Extract the [X, Y] coordinate from the center of the cell holding the provided text.  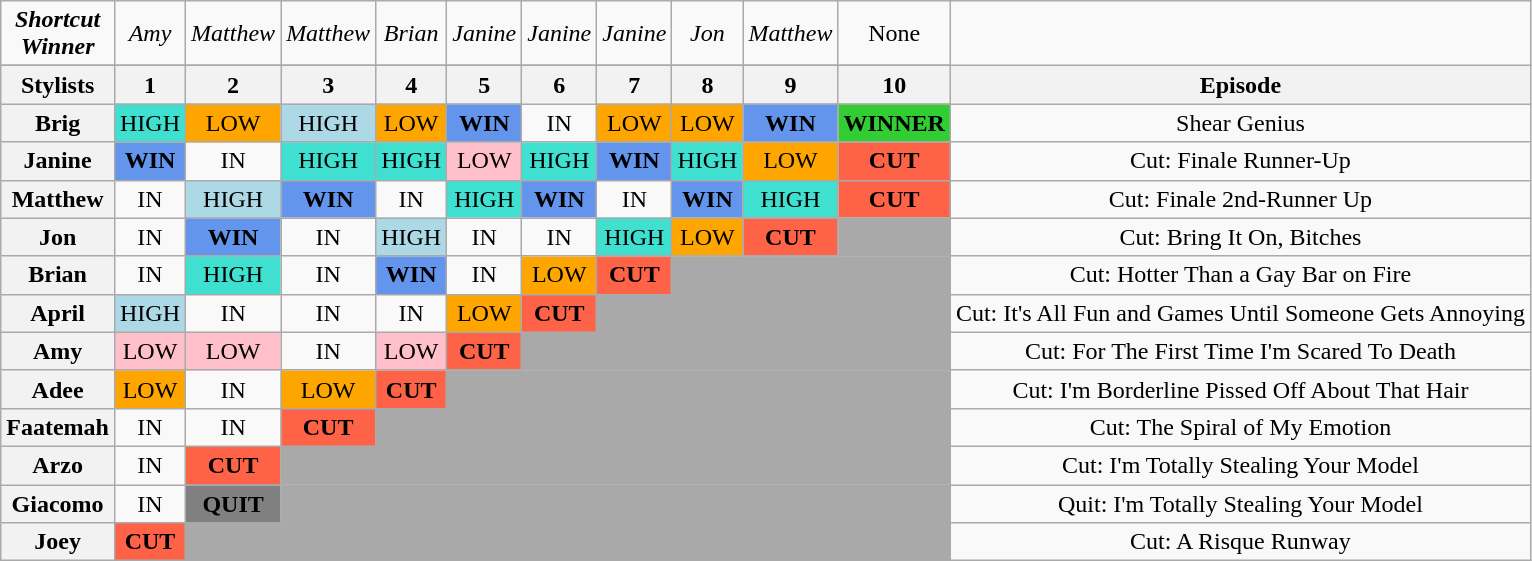
1 [150, 85]
ShortcutWinner [58, 34]
Brig [58, 123]
Cut: Hotter Than a Gay Bar on Fire [1240, 275]
9 [790, 85]
Cut: The Spiral of My Emotion [1240, 427]
Cut: For The First Time I'm Scared To Death [1240, 351]
3 [328, 85]
April [58, 313]
Giacomo [58, 503]
None [894, 34]
Cut: Bring It On, Bitches [1240, 237]
Cut: Finale Runner-Up [1240, 161]
Adee [58, 389]
Cut: Finale 2nd-Runner Up [1240, 199]
Quit: I'm Totally Stealing Your Model [1240, 503]
Shear Genius [1240, 123]
Cut: I'm Totally Stealing Your Model [1240, 465]
Joey [58, 542]
Episode [1240, 85]
8 [708, 85]
Cut: A Risque Runway [1240, 542]
5 [484, 85]
Cut: I'm Borderline Pissed Off About That Hair [1240, 389]
WINNER [894, 123]
Cut: It's All Fun and Games Until Someone Gets Annoying [1240, 313]
4 [412, 85]
Stylists [58, 85]
Faatemah [58, 427]
10 [894, 85]
QUIT [234, 503]
Arzo [58, 465]
6 [560, 85]
2 [234, 85]
7 [634, 85]
